Determine the (x, y) coordinate at the center of the cell enclosing the given text.  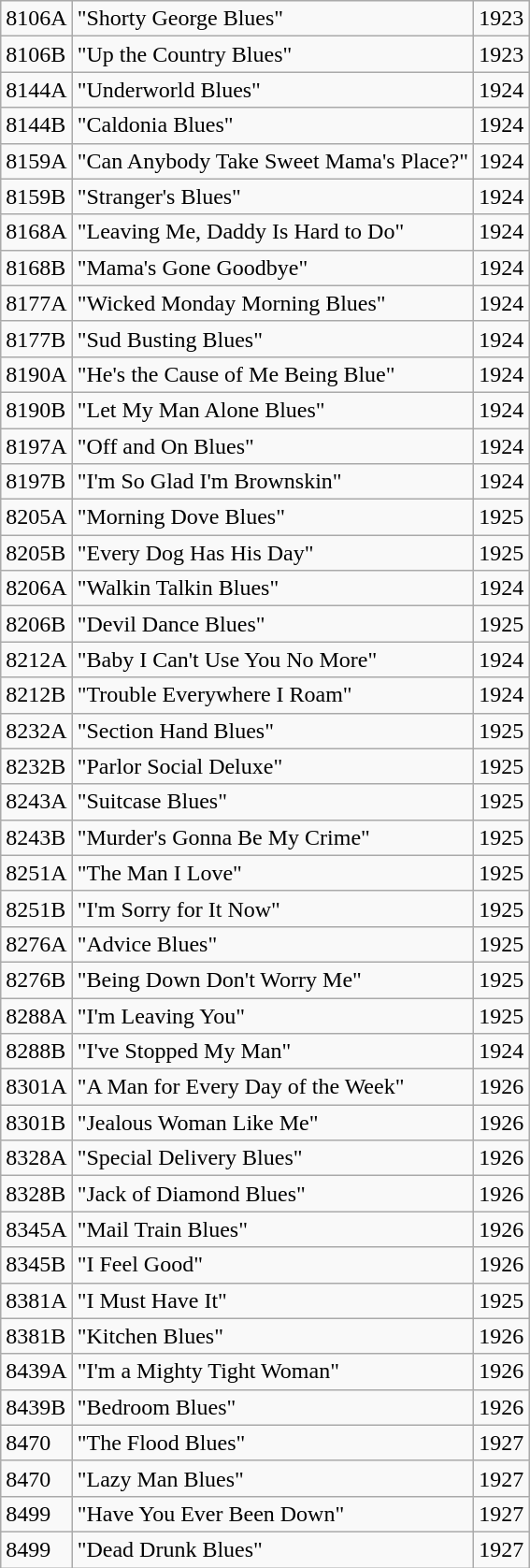
"Jack of Diamond Blues" (273, 1194)
8439A (36, 1372)
8301B (36, 1123)
8243A (36, 802)
"Bedroom Blues" (273, 1407)
8205A (36, 517)
8144B (36, 125)
"Baby I Can't Use You No More" (273, 660)
"Let My Man Alone Blues" (273, 410)
8197B (36, 482)
8345B (36, 1265)
"The Man I Love" (273, 873)
8381B (36, 1336)
"Devil Dance Blues" (273, 624)
"Caldonia Blues" (273, 125)
"Every Dog Has His Day" (273, 553)
8345A (36, 1229)
"I'm a Mighty Tight Woman" (273, 1372)
"Morning Dove Blues" (273, 517)
"Sud Busting Blues" (273, 339)
"He's the Cause of Me Being Blue" (273, 374)
"A Man for Every Day of the Week" (273, 1087)
"Dead Drunk Blues" (273, 1549)
"I'm Sorry for It Now" (273, 908)
"I Feel Good" (273, 1265)
8168A (36, 232)
"Lazy Man Blues" (273, 1478)
"Trouble Everywhere I Roam" (273, 695)
8177B (36, 339)
8439B (36, 1407)
8276A (36, 944)
8206A (36, 588)
8144A (36, 90)
8159B (36, 196)
8197A (36, 446)
8243B (36, 837)
"Walkin Talkin Blues" (273, 588)
8232A (36, 731)
"Underworld Blues" (273, 90)
"Off and On Blues" (273, 446)
"Parlor Social Deluxe" (273, 766)
8190B (36, 410)
"The Flood Blues" (273, 1443)
8232B (36, 766)
"I've Stopped My Man" (273, 1052)
"Have You Ever Been Down" (273, 1514)
8205B (36, 553)
8212A (36, 660)
8251B (36, 908)
8159A (36, 161)
8328B (36, 1194)
8251A (36, 873)
8301A (36, 1087)
8212B (36, 695)
8276B (36, 980)
"Leaving Me, Daddy Is Hard to Do" (273, 232)
"Stranger's Blues" (273, 196)
8190A (36, 374)
"Jealous Woman Like Me" (273, 1123)
8381A (36, 1300)
"Mail Train Blues" (273, 1229)
"Suitcase Blues" (273, 802)
8288B (36, 1052)
8106A (36, 19)
"Advice Blues" (273, 944)
"Up the Country Blues" (273, 54)
8288A (36, 1015)
8328A (36, 1158)
8177A (36, 303)
8106B (36, 54)
"Wicked Monday Morning Blues" (273, 303)
"Can Anybody Take Sweet Mama's Place?" (273, 161)
"Being Down Don't Worry Me" (273, 980)
"I'm So Glad I'm Brownskin" (273, 482)
"I'm Leaving You" (273, 1015)
"I Must Have It" (273, 1300)
"Shorty George Blues" (273, 19)
"Special Delivery Blues" (273, 1158)
"Kitchen Blues" (273, 1336)
"Murder's Gonna Be My Crime" (273, 837)
"Mama's Gone Goodbye" (273, 268)
8168B (36, 268)
8206B (36, 624)
"Section Hand Blues" (273, 731)
